Return [X, Y] of the center of cell containing provided text 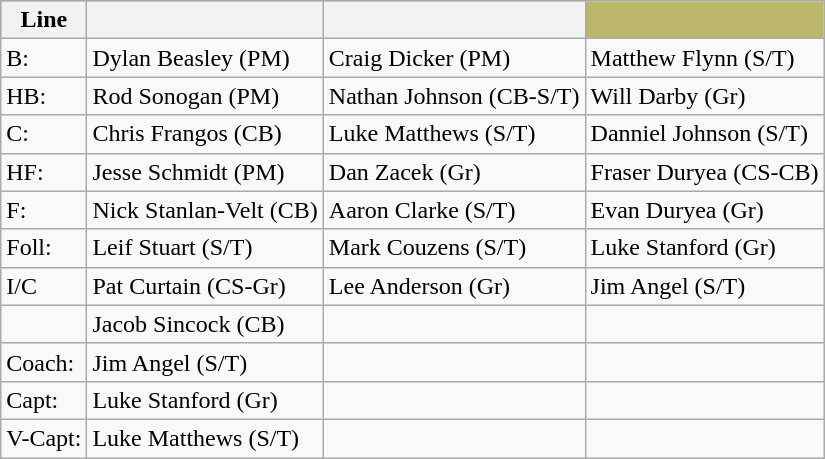
V-Capt: [44, 438]
I/C [44, 286]
Aaron Clarke (S/T) [454, 210]
Dylan Beasley (PM) [205, 58]
Chris Frangos (CB) [205, 134]
Fraser Duryea (CS-CB) [704, 172]
Lee Anderson (Gr) [454, 286]
Craig Dicker (PM) [454, 58]
Line [44, 20]
Mark Couzens (S/T) [454, 248]
Evan Duryea (Gr) [704, 210]
C: [44, 134]
Foll: [44, 248]
Coach: [44, 362]
Matthew Flynn (S/T) [704, 58]
HB: [44, 96]
Will Darby (Gr) [704, 96]
B: [44, 58]
Pat Curtain (CS-Gr) [205, 286]
Dan Zacek (Gr) [454, 172]
Nathan Johnson (CB-S/T) [454, 96]
Rod Sonogan (PM) [205, 96]
Jesse Schmidt (PM) [205, 172]
F: [44, 210]
Danniel Johnson (S/T) [704, 134]
Leif Stuart (S/T) [205, 248]
HF: [44, 172]
Capt: [44, 400]
Jacob Sincock (CB) [205, 324]
Nick Stanlan-Velt (CB) [205, 210]
